Return (X, Y) of the center of cell containing provided text 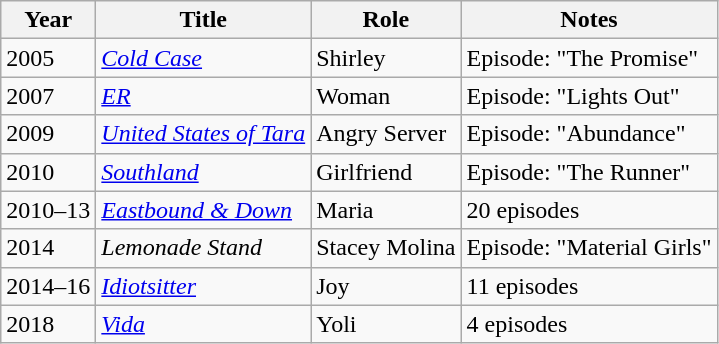
2010 (48, 172)
2005 (48, 58)
Woman (386, 96)
2014 (48, 248)
United States of Tara (204, 134)
Idiotsitter (204, 286)
2018 (48, 324)
Vida (204, 324)
Episode: "The Promise" (589, 58)
20 episodes (589, 210)
ER (204, 96)
Year (48, 20)
2014–16 (48, 286)
Yoli (386, 324)
4 episodes (589, 324)
Cold Case (204, 58)
Eastbound & Down (204, 210)
2007 (48, 96)
Notes (589, 20)
Title (204, 20)
Episode: "Material Girls" (589, 248)
Maria (386, 210)
Episode: "The Runner" (589, 172)
Stacey Molina (386, 248)
Shirley (386, 58)
Role (386, 20)
Episode: "Abundance" (589, 134)
2009 (48, 134)
Girlfriend (386, 172)
Lemonade Stand (204, 248)
Episode: "Lights Out" (589, 96)
Angry Server (386, 134)
11 episodes (589, 286)
Joy (386, 286)
Southland (204, 172)
2010–13 (48, 210)
